Return the [X, Y] coordinate for the center point of the cell that contains the specified text.  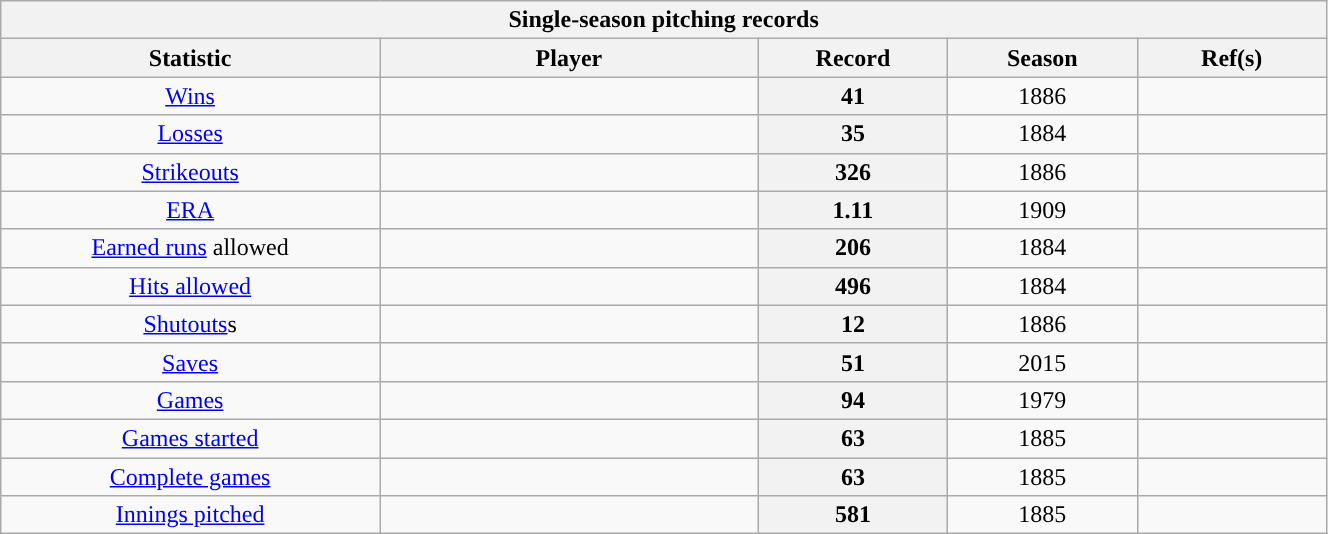
Earned runs allowed [190, 248]
Saves [190, 362]
Strikeouts [190, 172]
41 [852, 96]
94 [852, 400]
1909 [1042, 210]
Hits allowed [190, 286]
Statistic [190, 58]
ERA [190, 210]
Losses [190, 134]
Games [190, 400]
35 [852, 134]
1.11 [852, 210]
Season [1042, 58]
51 [852, 362]
Ref(s) [1232, 58]
581 [852, 515]
Player [570, 58]
Games started [190, 438]
496 [852, 286]
12 [852, 324]
Record [852, 58]
206 [852, 248]
1979 [1042, 400]
326 [852, 172]
Complete games [190, 477]
Wins [190, 96]
Single-season pitching records [664, 20]
Innings pitched [190, 515]
Shutoutss [190, 324]
2015 [1042, 362]
